Search for the cell housing the specified text and yield its [X, Y] center coordinate. 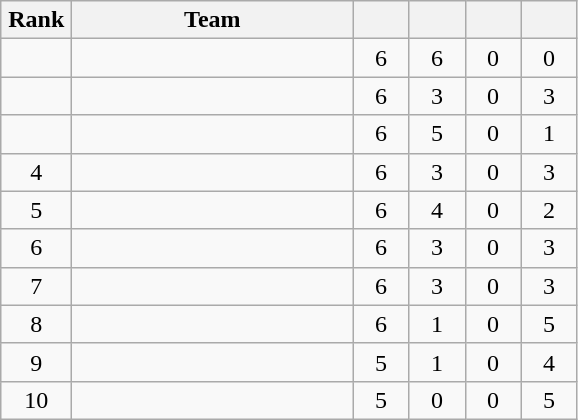
10 [36, 400]
8 [36, 324]
2 [549, 210]
Team [212, 20]
7 [36, 286]
Rank [36, 20]
9 [36, 362]
